Capture the cell that displays the provided text and extract its (x, y) central coordinate. 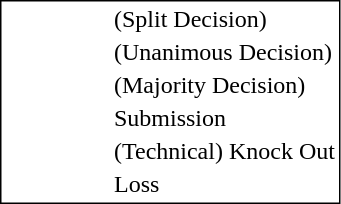
(Technical) Knock Out (224, 151)
Submission (224, 119)
Loss (224, 185)
(Split Decision) (224, 19)
(Unanimous Decision) (224, 53)
(Majority Decision) (224, 85)
